Provide the [X, Y] coordinate of the cell's center where the given text is located.  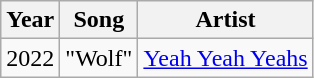
Yeah Yeah Yeahs [226, 58]
Song [99, 20]
Artist [226, 20]
Year [30, 20]
"Wolf" [99, 58]
2022 [30, 58]
